Extract the (x, y) coordinate from the center of the cell holding the provided text.  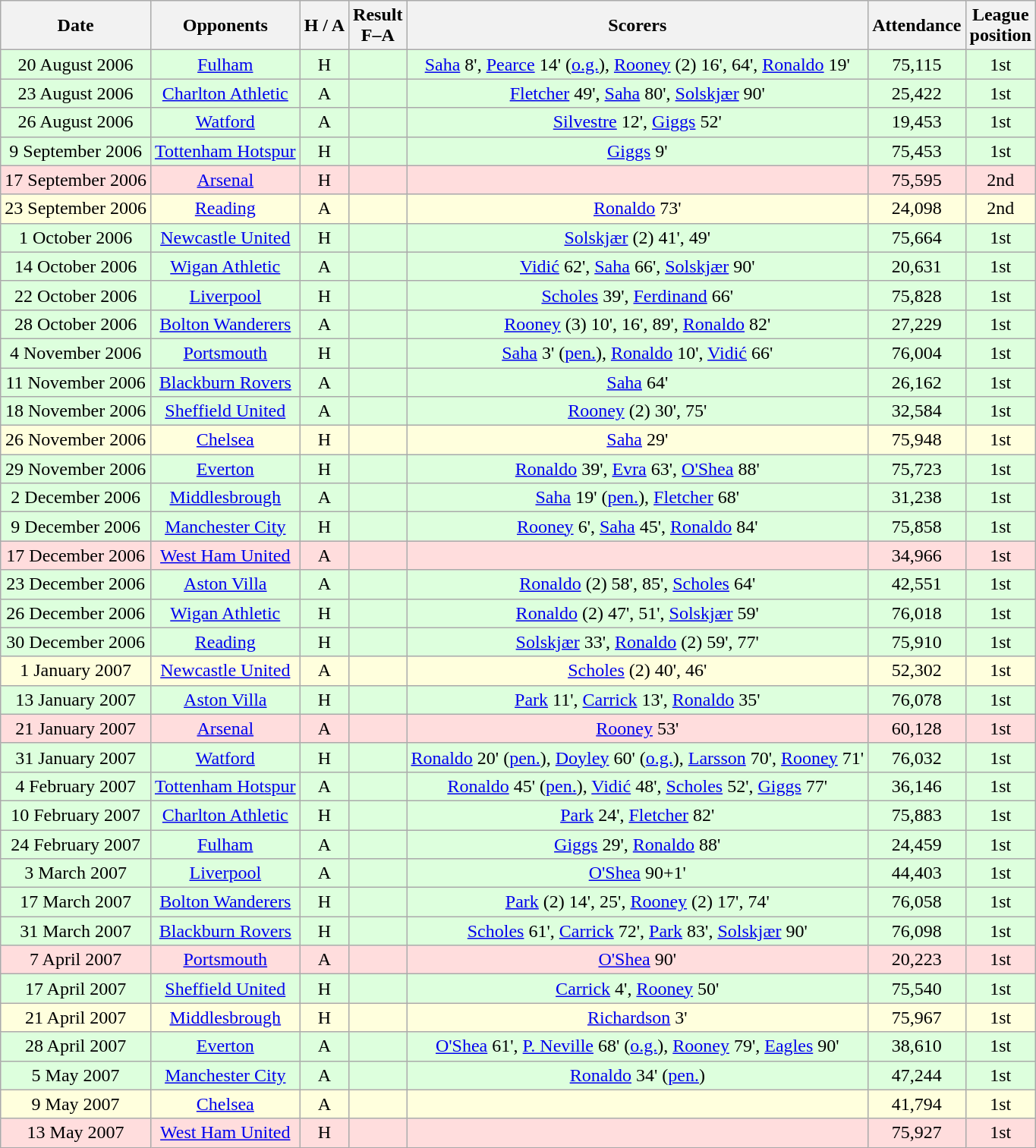
Saha 3' (pen.), Ronaldo 10', Vidić 66' (638, 353)
7 April 2007 (76, 960)
41,794 (917, 1104)
Ronaldo (2) 47', 51', Solskjær 59' (638, 613)
O'Shea 61', P. Neville 68' (o.g.), Rooney 79', Eagles 90' (638, 1046)
Scholes 61', Carrick 72', Park 83', Solskjær 90' (638, 931)
31 January 2007 (76, 757)
76,098 (917, 931)
Scholes 39', Ferdinand 66' (638, 295)
47,244 (917, 1075)
H / A (324, 26)
Scholes (2) 40', 46' (638, 671)
17 December 2006 (76, 555)
75,910 (917, 642)
31 March 2007 (76, 931)
Date (76, 26)
75,595 (917, 180)
Saha 29' (638, 440)
23 December 2006 (76, 584)
O'Shea 90' (638, 960)
Vidić 62', Saha 66', Solskjær 90' (638, 266)
44,403 (917, 873)
26 November 2006 (76, 440)
24 February 2007 (76, 844)
27,229 (917, 324)
4 November 2006 (76, 353)
24,459 (917, 844)
21 April 2007 (76, 1017)
Silvestre 12', Giggs 52' (638, 122)
Ronaldo 45' (pen.), Vidić 48', Scholes 52', Giggs 77' (638, 786)
13 May 2007 (76, 1133)
ResultF–A (378, 26)
Giggs 29', Ronaldo 88' (638, 844)
Rooney 53' (638, 728)
Attendance (917, 26)
42,551 (917, 584)
17 September 2006 (76, 180)
Saha 64' (638, 382)
23 August 2006 (76, 93)
Carrick 4', Rooney 50' (638, 989)
Ronaldo 20' (pen.), Doyley 60' (o.g.), Larsson 70', Rooney 71' (638, 757)
36,146 (917, 786)
76,018 (917, 613)
30 December 2006 (76, 642)
20 August 2006 (76, 64)
Solskjær (2) 41', 49' (638, 237)
Ronaldo 39', Evra 63', O'Shea 88' (638, 469)
20,631 (917, 266)
5 May 2007 (76, 1075)
2 December 2006 (76, 498)
9 May 2007 (76, 1104)
Richardson 3' (638, 1017)
31,238 (917, 498)
26,162 (917, 382)
26 August 2006 (76, 122)
75,664 (917, 237)
28 October 2006 (76, 324)
4 February 2007 (76, 786)
19,453 (917, 122)
29 November 2006 (76, 469)
Rooney (3) 10', 16', 89', Ronaldo 82' (638, 324)
75,540 (917, 989)
Park 11', Carrick 13', Ronaldo 35' (638, 700)
Fletcher 49', Saha 80', Solskjær 90' (638, 93)
Giggs 9' (638, 151)
Solskjær 33', Ronaldo (2) 59', 77' (638, 642)
25,422 (917, 93)
52,302 (917, 671)
20,223 (917, 960)
38,610 (917, 1046)
Rooney (2) 30', 75' (638, 411)
O'Shea 90+1' (638, 873)
26 December 2006 (76, 613)
32,584 (917, 411)
76,078 (917, 700)
3 March 2007 (76, 873)
75,967 (917, 1017)
17 April 2007 (76, 989)
Saha 19' (pen.), Fletcher 68' (638, 498)
Saha 8', Pearce 14' (o.g.), Rooney (2) 16', 64', Ronaldo 19' (638, 64)
28 April 2007 (76, 1046)
10 February 2007 (76, 815)
75,883 (917, 815)
17 March 2007 (76, 902)
75,948 (917, 440)
76,058 (917, 902)
75,115 (917, 64)
Leagueposition (1000, 26)
Scorers (638, 26)
Ronaldo 34' (pen.) (638, 1075)
18 November 2006 (76, 411)
75,858 (917, 527)
1 October 2006 (76, 237)
76,004 (917, 353)
9 September 2006 (76, 151)
11 November 2006 (76, 382)
22 October 2006 (76, 295)
75,828 (917, 295)
21 January 2007 (76, 728)
Park (2) 14', 25', Rooney (2) 17', 74' (638, 902)
Opponents (225, 26)
Ronaldo (2) 58', 85', Scholes 64' (638, 584)
60,128 (917, 728)
24,098 (917, 209)
14 October 2006 (76, 266)
Park 24', Fletcher 82' (638, 815)
23 September 2006 (76, 209)
34,966 (917, 555)
76,032 (917, 757)
75,927 (917, 1133)
13 January 2007 (76, 700)
1 January 2007 (76, 671)
Rooney 6', Saha 45', Ronaldo 84' (638, 527)
75,723 (917, 469)
75,453 (917, 151)
Ronaldo 73' (638, 209)
9 December 2006 (76, 527)
